Return (x, y) of the center of cell containing provided text 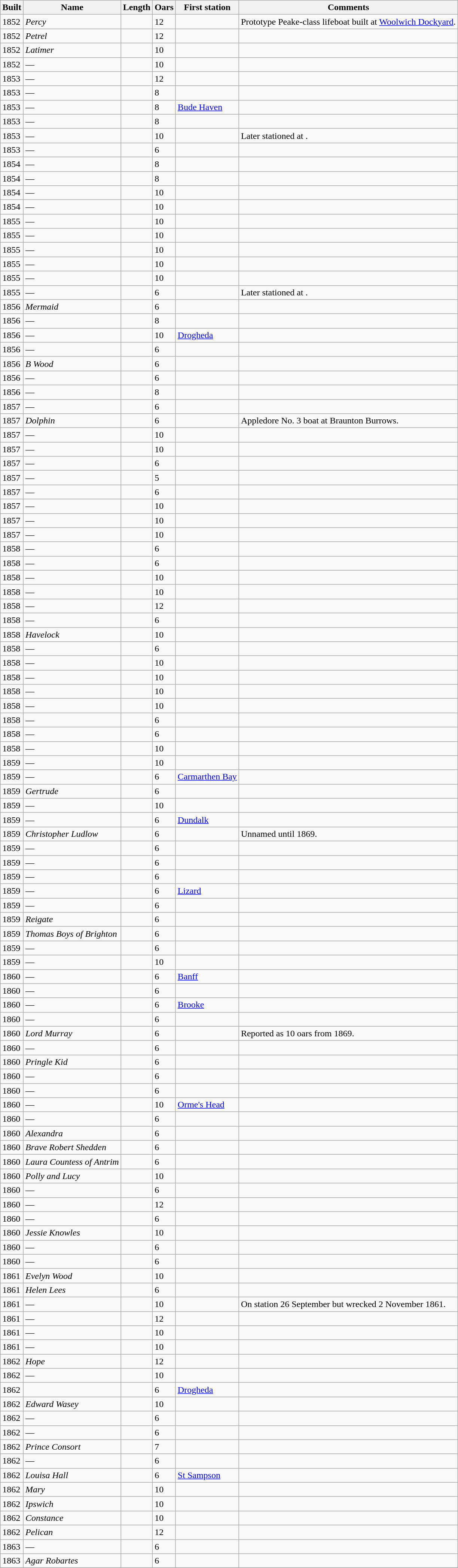
Latimer (73, 50)
Reigate (73, 920)
Christopher Ludlow (73, 834)
Banff (207, 976)
Ipswich (73, 1504)
Lord Murray (73, 1033)
Pelican (73, 1532)
First station (207, 7)
Mary (73, 1489)
7 (164, 1447)
Dundalk (207, 820)
Length (137, 7)
Brave Robert Shedden (73, 1148)
Petrel (73, 36)
5 (164, 478)
Appledore No. 3 boat at Braunton Burrows. (348, 421)
Oars (164, 7)
Hope (73, 1361)
Dolphin (73, 421)
Lizard (207, 891)
Jessie Knowles (73, 1233)
Agar Robartes (73, 1561)
Comments (348, 7)
Polly and Lucy (73, 1176)
Thomas Boys of Brighton (73, 934)
Mermaid (73, 307)
B Wood (73, 364)
Bude Haven (207, 107)
Prototype Peake-class lifeboat built at Woolwich Dockyard. (348, 22)
Alexandra (73, 1133)
Gertrude (73, 791)
Percy (73, 22)
Laura Countess of Antrim (73, 1162)
Edward Wasey (73, 1404)
Havelock (73, 635)
Prince Consort (73, 1447)
Name (73, 7)
On station 26 September but wrecked 2 November 1861. (348, 1304)
Orme's Head (207, 1105)
Unnamed until 1869. (348, 834)
Built (12, 7)
Constance (73, 1518)
Pringle Kid (73, 1062)
Brooke (207, 1005)
Reported as 10 oars from 1869. (348, 1033)
Louisa Hall (73, 1475)
Carmarthen Bay (207, 777)
Helen Lees (73, 1290)
Evelyn Wood (73, 1276)
St Sampson (207, 1475)
